Capture the cell that displays the provided text and extract its (x, y) central coordinate. 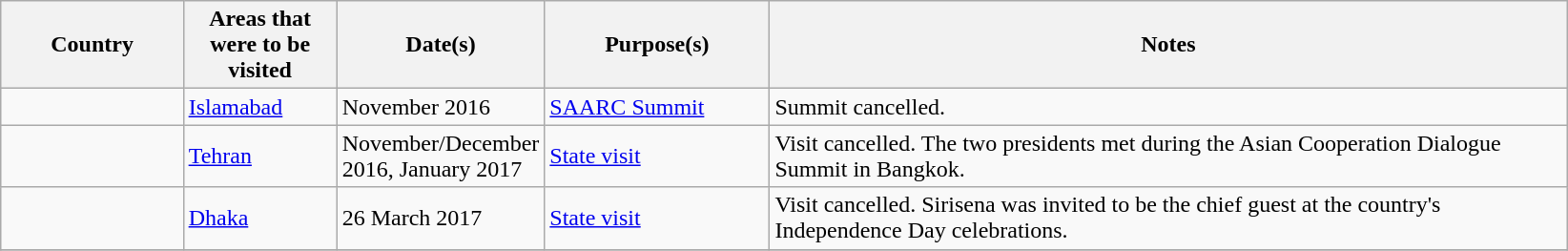
Purpose(s) (657, 45)
Dhaka (259, 218)
Islamabad (259, 107)
Areas that were to be visited (259, 45)
SAARC Summit (657, 107)
Summit cancelled. (1168, 107)
Visit cancelled. Sirisena was invited to be the chief guest at the country's Independence Day celebrations. (1168, 218)
Visit cancelled. The two presidents met during the Asian Cooperation Dialogue Summit in Bangkok. (1168, 157)
26 March 2017 (441, 218)
November 2016 (441, 107)
November/December 2016, January 2017 (441, 157)
Country (92, 45)
Notes (1168, 45)
Tehran (259, 157)
Date(s) (441, 45)
